Output the [x, y] coordinate of the center of the cell containing the given text.  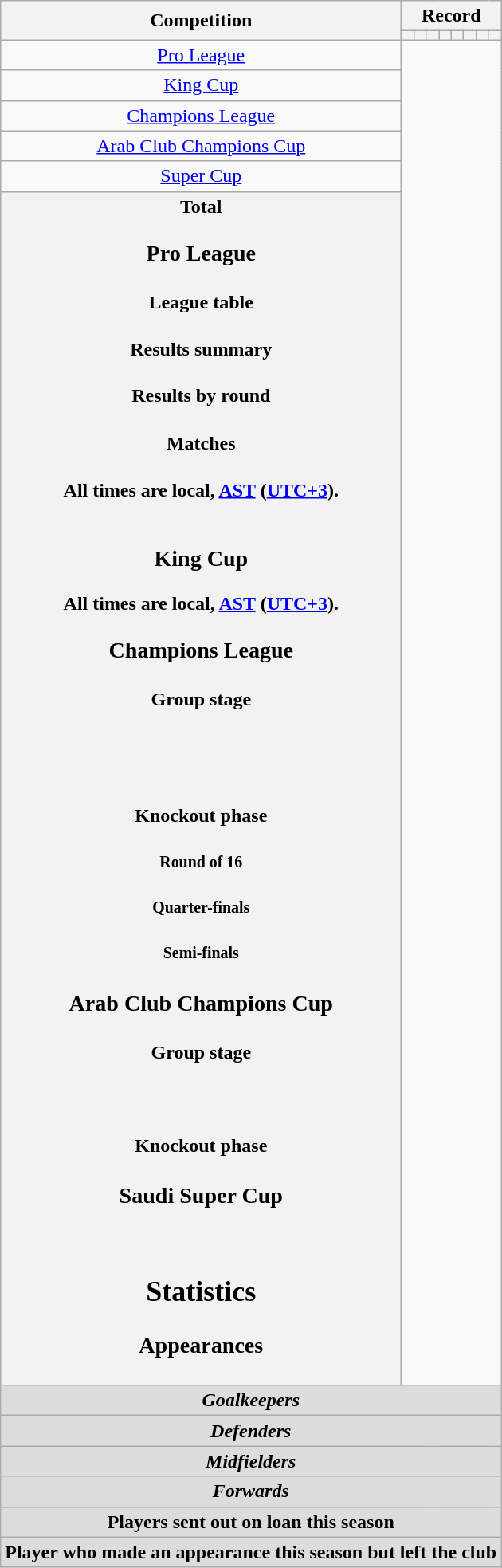
Super Cup [201, 176]
King Cup [201, 85]
Record [451, 16]
Player who made an appearance this season but left the club [251, 1552]
Defenders [251, 1431]
Players sent out on loan this season [251, 1522]
Competition [201, 21]
Goalkeepers [251, 1401]
Champions League [201, 116]
Arab Club Champions Cup [201, 146]
Pro League [201, 55]
Forwards [251, 1491]
Midfielders [251, 1461]
